Return (x, y) of the center of cell containing provided text 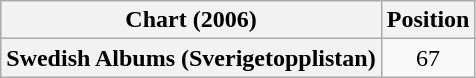
Position (428, 20)
Swedish Albums (Sverigetopplistan) (191, 58)
67 (428, 58)
Chart (2006) (191, 20)
